Capture the cell that displays the provided text and extract its (X, Y) central coordinate. 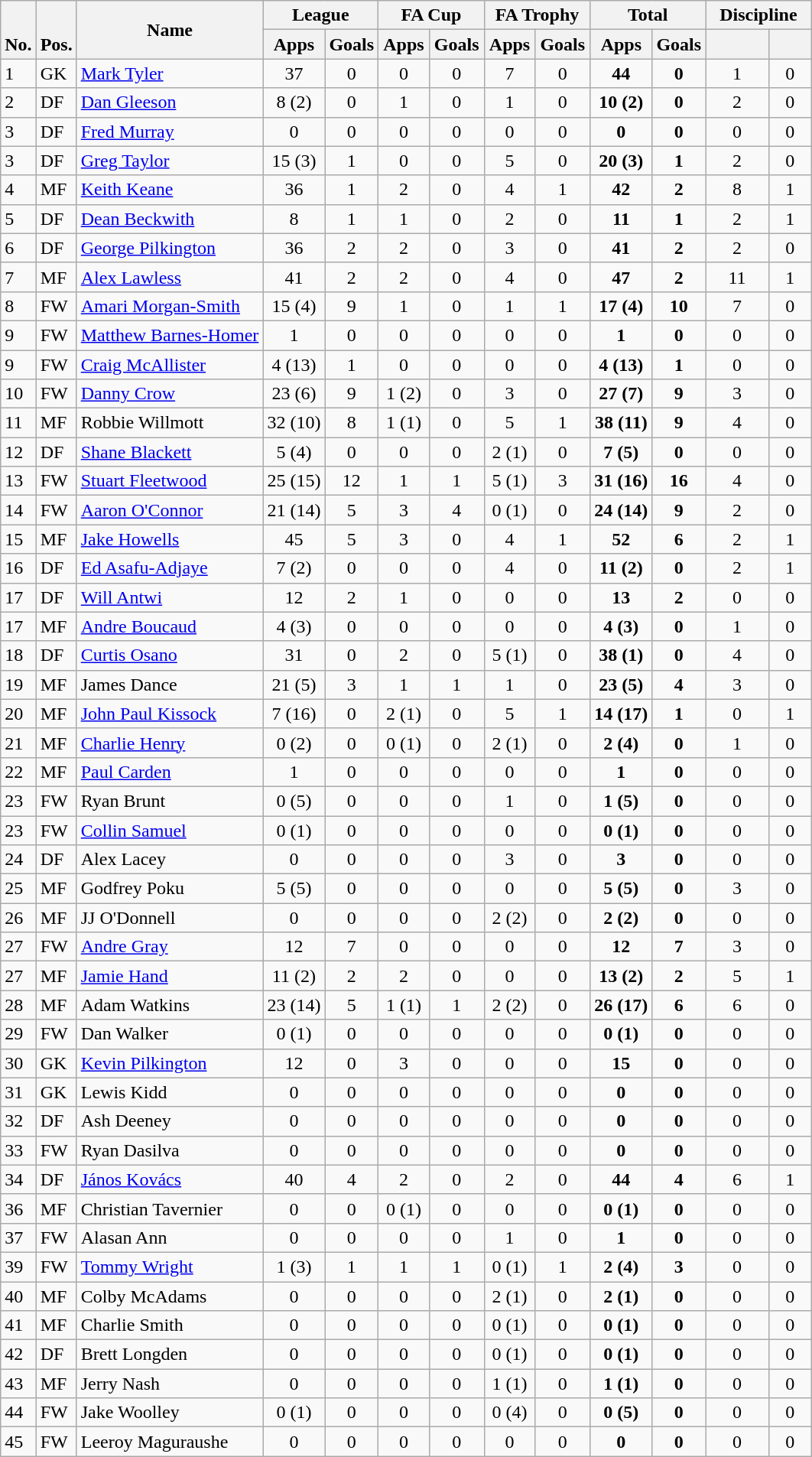
Ed Asafu-Adjaye (170, 568)
John Paul Kissock (170, 714)
1 (2) (404, 394)
Alex Lacey (170, 860)
Stuart Fleetwood (170, 481)
Tommy Wright (170, 1267)
Leeroy Maguraushe (170, 1442)
Ryan Brunt (170, 801)
39 (18, 1267)
21 (18, 743)
Jake Howells (170, 539)
Keith Keane (170, 190)
26 (17) (621, 1005)
Charlie Henry (170, 743)
Craig McAllister (170, 365)
38 (1) (621, 655)
James Dance (170, 685)
0 (4) (509, 1413)
Dan Walker (170, 1034)
24 (14) (621, 510)
Jerry Nash (170, 1384)
Charlie Smith (170, 1325)
5 (4) (294, 452)
Fred Murray (170, 132)
Jake Woolley (170, 1413)
Dean Beckwith (170, 219)
26 (18, 918)
Ryan Dasilva (170, 1150)
20 (3) (621, 161)
Collin Samuel (170, 830)
32 (10) (294, 423)
23 (5) (621, 685)
Curtis Osano (170, 655)
Godfrey Poku (170, 889)
Mark Tyler (170, 73)
17 (4) (621, 306)
43 (18, 1384)
23 (14) (294, 1005)
Aaron O'Connor (170, 510)
19 (18, 685)
0 (2) (294, 743)
21 (14) (294, 510)
JJ O'Donnell (170, 918)
János Kovács (170, 1179)
Name (170, 30)
Adam Watkins (170, 1005)
Lewis Kidd (170, 1092)
1 (5) (621, 801)
25 (15) (294, 481)
21 (5) (294, 685)
Ash Deeney (170, 1121)
Discipline (758, 15)
14 (18, 510)
32 (18, 1121)
Greg Taylor (170, 161)
Pos. (57, 30)
Dan Gleeson (170, 102)
27 (7) (621, 394)
FA Trophy (537, 15)
30 (18, 1063)
13 (2) (621, 976)
24 (18, 860)
Brett Longden (170, 1355)
15 (3) (294, 161)
7 (16) (294, 714)
15 (4) (294, 306)
25 (18, 889)
Christian Tavernier (170, 1208)
League (321, 15)
28 (18, 1005)
1 (3) (294, 1267)
22 (18, 772)
7 (5) (621, 452)
Jamie Hand (170, 976)
Andre Boucaud (170, 626)
Alex Lawless (170, 277)
Total (648, 15)
8 (2) (294, 102)
31 (16) (621, 481)
Shane Blackett (170, 452)
Colby McAdams (170, 1296)
Will Antwi (170, 597)
7 (2) (294, 568)
47 (621, 277)
Danny Crow (170, 394)
10 (2) (621, 102)
Robbie Willmott (170, 423)
33 (18, 1150)
No. (18, 30)
14 (17) (621, 714)
52 (621, 539)
Matthew Barnes-Homer (170, 335)
23 (6) (294, 394)
Alasan Ann (170, 1237)
18 (18, 655)
Andre Gray (170, 947)
34 (18, 1179)
Kevin Pilkington (170, 1063)
Amari Morgan-Smith (170, 306)
38 (11) (621, 423)
20 (18, 714)
FA Cup (431, 15)
Paul Carden (170, 772)
George Pilkington (170, 248)
29 (18, 1034)
